From the cell containing the given text, extract its center point as [x, y] coordinate. 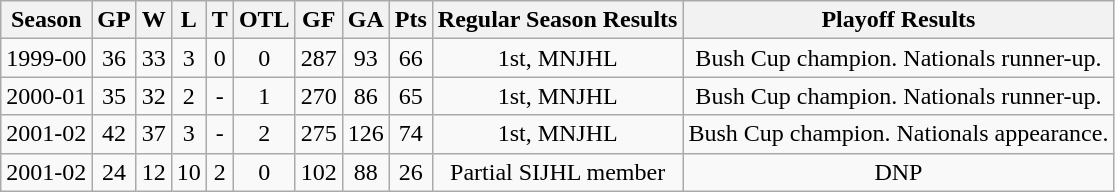
GA [366, 20]
93 [366, 58]
L [188, 20]
1 [264, 96]
275 [318, 134]
126 [366, 134]
36 [114, 58]
32 [154, 96]
GF [318, 20]
86 [366, 96]
DNP [898, 172]
24 [114, 172]
1999-00 [46, 58]
W [154, 20]
66 [410, 58]
35 [114, 96]
2000-01 [46, 96]
Playoff Results [898, 20]
10 [188, 172]
270 [318, 96]
287 [318, 58]
12 [154, 172]
Pts [410, 20]
74 [410, 134]
88 [366, 172]
42 [114, 134]
33 [154, 58]
OTL [264, 20]
GP [114, 20]
102 [318, 172]
Partial SIJHL member [558, 172]
Bush Cup champion. Nationals appearance. [898, 134]
65 [410, 96]
26 [410, 172]
T [220, 20]
Regular Season Results [558, 20]
37 [154, 134]
Season [46, 20]
